Output the [X, Y] coordinate of the center of the cell containing the given text.  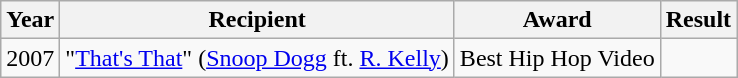
Award [557, 20]
Best Hip Hop Video [557, 58]
Recipient [258, 20]
"That's That" (Snoop Dogg ft. R. Kelly) [258, 58]
2007 [30, 58]
Result [698, 20]
Year [30, 20]
